Search for the cell housing the specified text and yield its (X, Y) center coordinate. 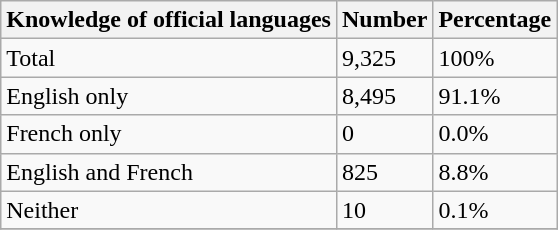
Knowledge of official languages (169, 20)
0.0% (495, 134)
0 (384, 134)
0.1% (495, 210)
825 (384, 172)
Total (169, 58)
100% (495, 58)
English and French (169, 172)
Number (384, 20)
Neither (169, 210)
10 (384, 210)
8,495 (384, 96)
Percentage (495, 20)
8.8% (495, 172)
9,325 (384, 58)
English only (169, 96)
French only (169, 134)
91.1% (495, 96)
